Locate the cell with the specified text and output its [X, Y] center coordinate. 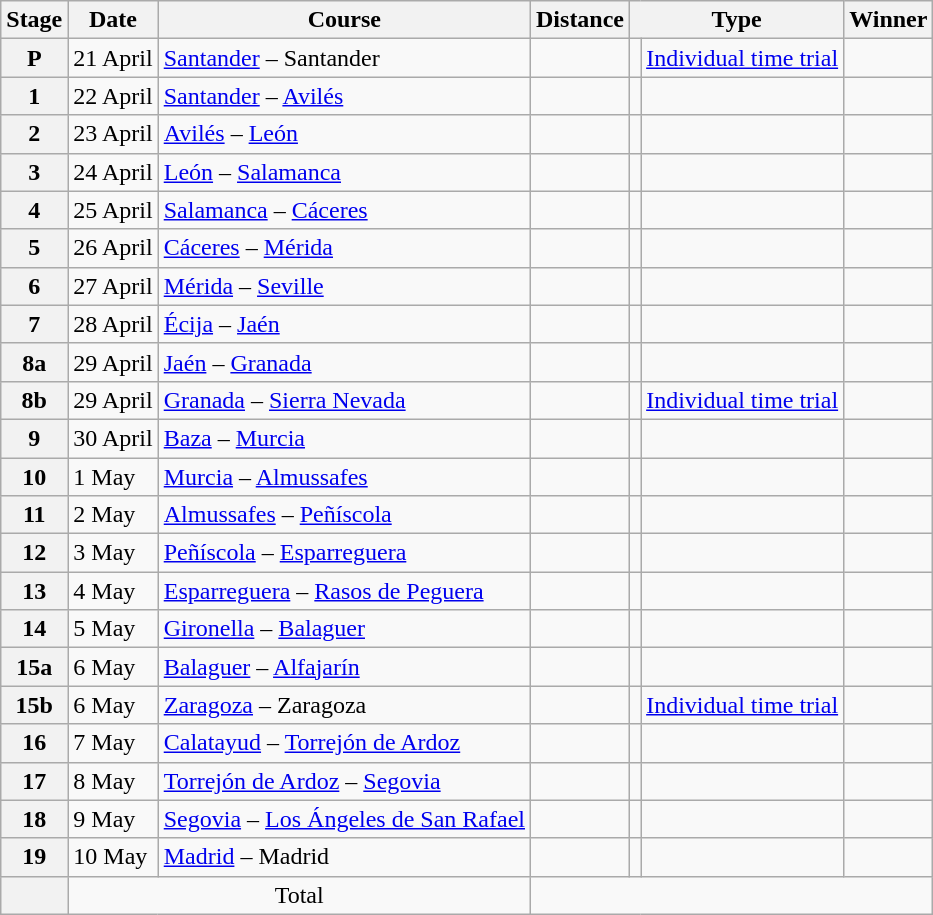
Balaguer – Alfajarín [344, 667]
Segovia – Los Ángeles de San Rafael [344, 819]
9 May [113, 819]
24 April [113, 172]
6 [34, 286]
2 [34, 134]
Salamanca – Cáceres [344, 210]
Santander – Santander [344, 58]
18 [34, 819]
7 May [113, 743]
25 April [113, 210]
Avilés – León [344, 134]
15a [34, 667]
Date [113, 20]
Granada – Sierra Nevada [344, 400]
10 [34, 477]
19 [34, 857]
1 May [113, 477]
Torrejón de Ardoz – Segovia [344, 781]
Total [300, 895]
Santander – Avilés [344, 96]
5 May [113, 629]
Baza – Murcia [344, 438]
5 [34, 248]
Calatayud – Torrejón de Ardoz [344, 743]
12 [34, 553]
Esparreguera – Rasos de Peguera [344, 591]
30 April [113, 438]
Jaén – Granada [344, 362]
Madrid – Madrid [344, 857]
Distance [580, 20]
28 April [113, 324]
10 May [113, 857]
23 April [113, 134]
Winner [888, 20]
3 [34, 172]
Cáceres – Mérida [344, 248]
Mérida – Seville [344, 286]
8 May [113, 781]
3 May [113, 553]
7 [34, 324]
Zaragoza – Zaragoza [344, 705]
Almussafes – Peñíscola [344, 515]
Écija – Jaén [344, 324]
1 [34, 96]
14 [34, 629]
P [34, 58]
13 [34, 591]
Gironella – Balaguer [344, 629]
Peñíscola – Esparreguera [344, 553]
21 April [113, 58]
4 May [113, 591]
17 [34, 781]
9 [34, 438]
16 [34, 743]
Stage [34, 20]
2 May [113, 515]
8b [34, 400]
15b [34, 705]
Type [737, 20]
26 April [113, 248]
8a [34, 362]
León – Salamanca [344, 172]
22 April [113, 96]
27 April [113, 286]
Course [344, 20]
4 [34, 210]
Murcia – Almussafes [344, 477]
11 [34, 515]
